Provide the [X, Y] coordinate of the cell's center where the given text is located.  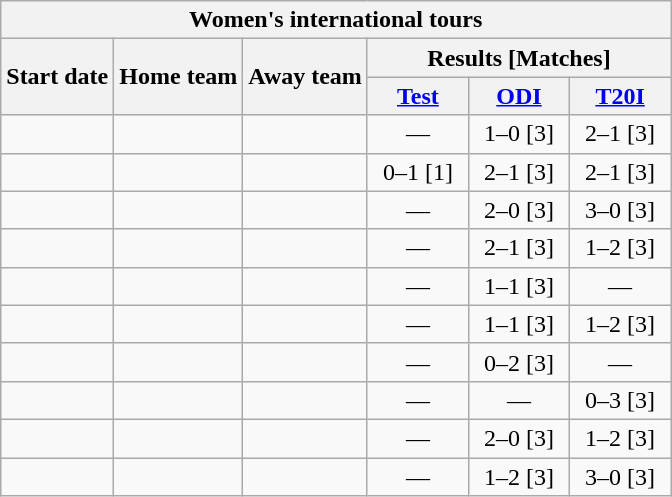
0–3 [3] [620, 400]
Women's international tours [336, 20]
ODI [518, 96]
T20I [620, 96]
Home team [178, 77]
0–2 [3] [518, 362]
Results [Matches] [518, 58]
Start date [58, 77]
0–1 [1] [418, 172]
Test [418, 96]
Away team [306, 77]
1–0 [3] [518, 134]
